Determine the [x, y] coordinate at the center of the cell enclosing the given text.  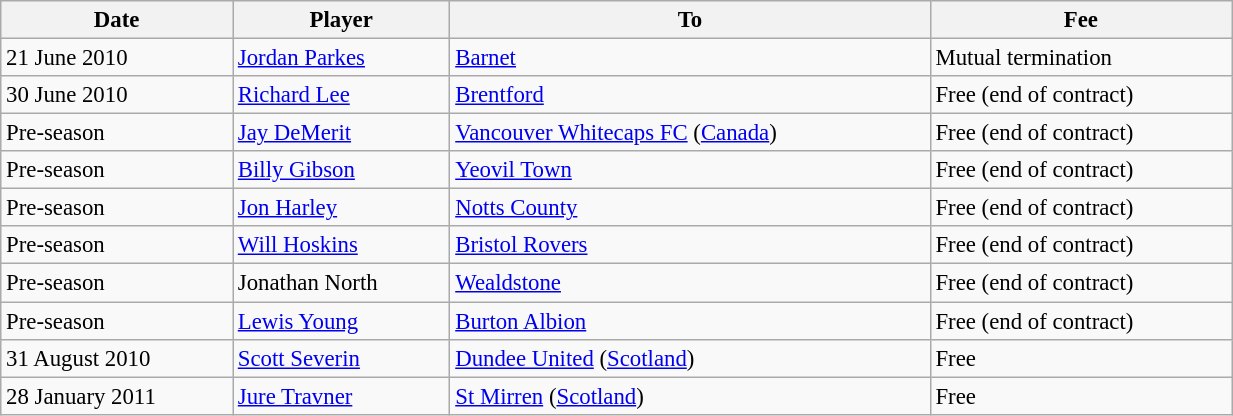
Will Hoskins [340, 245]
Jure Travner [340, 396]
30 June 2010 [117, 95]
Jay DeMerit [340, 133]
Vancouver Whitecaps FC (Canada) [690, 133]
Dundee United (Scotland) [690, 358]
Burton Albion [690, 321]
Bristol Rovers [690, 245]
Yeovil Town [690, 170]
Brentford [690, 95]
Jon Harley [340, 208]
Richard Lee [340, 95]
Scott Severin [340, 358]
Jonathan North [340, 283]
Mutual termination [1081, 58]
Lewis Young [340, 321]
Notts County [690, 208]
St Mirren (Scotland) [690, 396]
Barnet [690, 58]
21 June 2010 [117, 58]
Date [117, 20]
28 January 2011 [117, 396]
Billy Gibson [340, 170]
To [690, 20]
31 August 2010 [117, 358]
Player [340, 20]
Jordan Parkes [340, 58]
Fee [1081, 20]
Wealdstone [690, 283]
